For the text-containing cell, return its midpoint in [x, y] coordinate format. 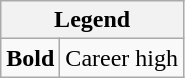
Legend [92, 20]
Bold [30, 58]
Career high [122, 58]
